Output the (x, y) coordinate of the center of the cell containing the given text.  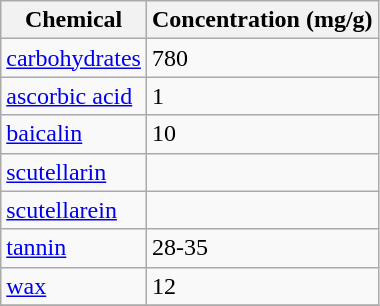
Chemical (74, 20)
1 (262, 96)
28-35 (262, 248)
carbohydrates (74, 58)
scutellarin (74, 172)
12 (262, 286)
wax (74, 286)
baicalin (74, 134)
Concentration (mg/g) (262, 20)
10 (262, 134)
780 (262, 58)
tannin (74, 248)
scutellarein (74, 210)
ascorbic acid (74, 96)
